Search for the cell housing the specified text and yield its [x, y] center coordinate. 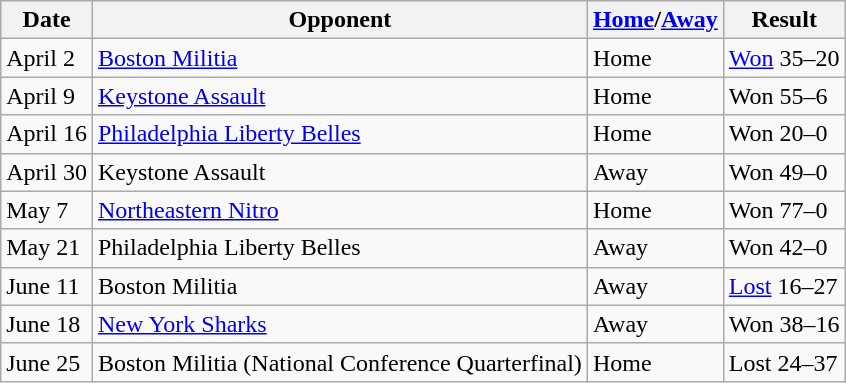
Lost 16–27 [784, 286]
April 9 [47, 96]
Won 42–0 [784, 248]
Won 77–0 [784, 210]
Lost 24–37 [784, 362]
Won 55–6 [784, 96]
Won 49–0 [784, 172]
April 2 [47, 58]
Won 35–20 [784, 58]
Won 20–0 [784, 134]
Northeastern Nitro [340, 210]
Date [47, 20]
April 30 [47, 172]
June 25 [47, 362]
Boston Militia (National Conference Quarterfinal) [340, 362]
May 7 [47, 210]
June 11 [47, 286]
June 18 [47, 324]
Won 38–16 [784, 324]
New York Sharks [340, 324]
Result [784, 20]
Home/Away [655, 20]
Opponent [340, 20]
May 21 [47, 248]
April 16 [47, 134]
